Pinpoint the cell where the given text exists, returning its (x, y) midpoint coordinate. 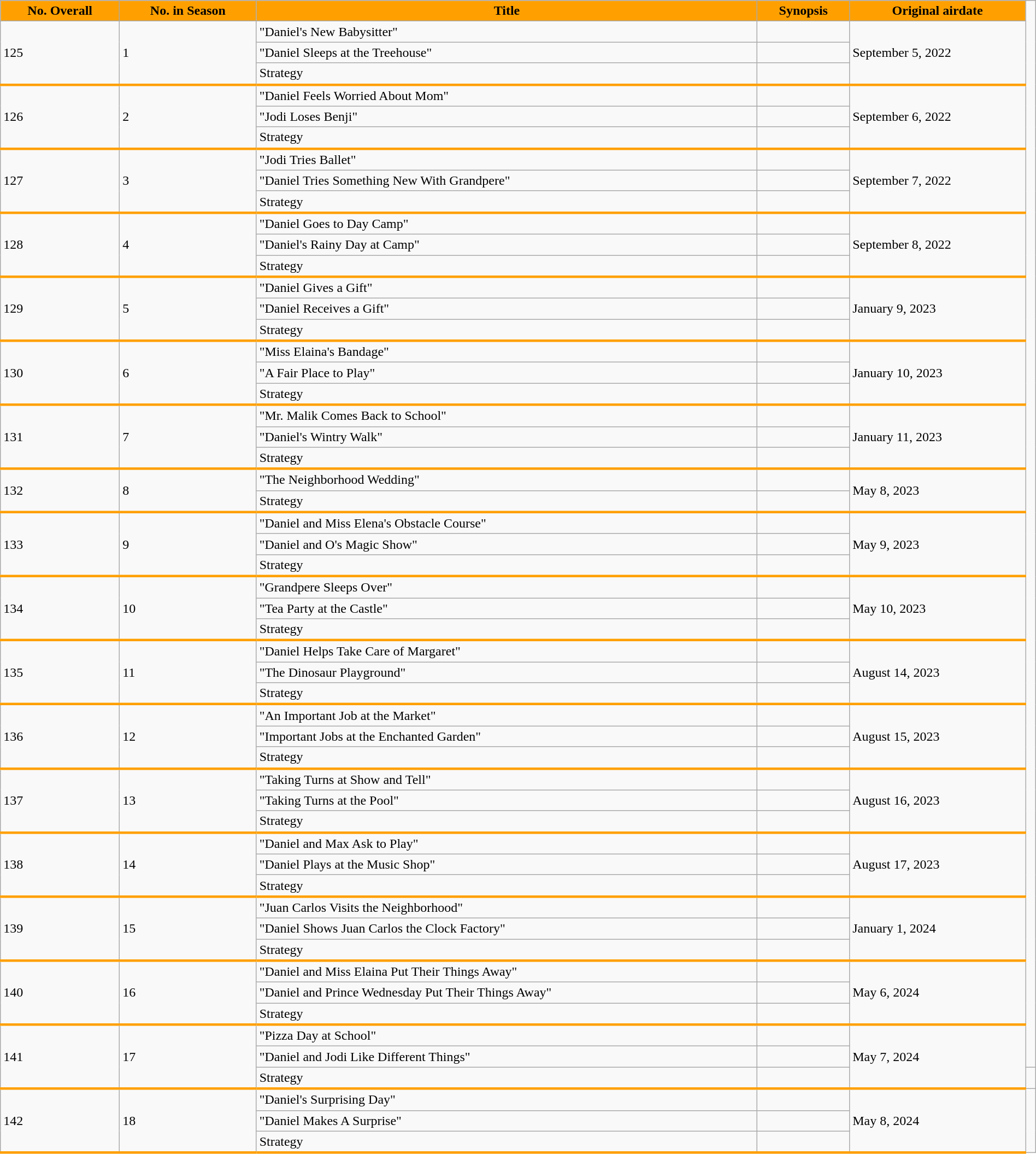
"Tea Party at the Castle" (507, 608)
"Daniel and O's Magic Show" (507, 544)
130 (60, 373)
1 (188, 53)
138 (60, 865)
August 16, 2023 (938, 800)
August 14, 2023 (938, 672)
11 (188, 672)
"Daniel Plays at the Music Shop" (507, 864)
August 17, 2023 (938, 865)
May 10, 2023 (938, 608)
September 8, 2022 (938, 245)
128 (60, 245)
"A Fair Place to Play" (507, 373)
"Miss Elaina's Bandage" (507, 352)
13 (188, 800)
18 (188, 1121)
January 9, 2023 (938, 308)
5 (188, 308)
"An Important Job at the Market" (507, 715)
January 1, 2024 (938, 928)
May 8, 2023 (938, 491)
140 (60, 993)
"Daniel Shows Juan Carlos the Clock Factory" (507, 928)
139 (60, 928)
141 (60, 1056)
137 (60, 800)
"Daniel's Rainy Day at Camp" (507, 244)
14 (188, 865)
"Daniel and Prince Wednesday Put Their Things Away" (507, 993)
"The Neighborhood Wedding" (507, 480)
16 (188, 993)
127 (60, 180)
133 (60, 544)
No. in Season (188, 11)
May 8, 2024 (938, 1121)
"Daniel's Wintry Walk" (507, 437)
2 (188, 116)
"Daniel and Max Ask to Play" (507, 843)
"Daniel Receives a Gift" (507, 309)
6 (188, 373)
May 6, 2024 (938, 993)
"Pizza Day at School" (507, 1035)
132 (60, 491)
9 (188, 544)
"Daniel's New Babysitter" (507, 32)
"Daniel Sleeps at the Treehouse" (507, 52)
131 (60, 436)
126 (60, 116)
September 6, 2022 (938, 116)
134 (60, 608)
January 10, 2023 (938, 373)
"The Dinosaur Playground" (507, 672)
10 (188, 608)
8 (188, 491)
17 (188, 1056)
4 (188, 245)
January 11, 2023 (938, 436)
"Jodi Loses Benji" (507, 116)
"Important Jobs at the Enchanted Garden" (507, 736)
August 15, 2023 (938, 736)
Original airdate (938, 11)
"Daniel Feels Worried About Mom" (507, 95)
"Juan Carlos Visits the Neighborhood" (507, 907)
"Daniel's Surprising Day" (507, 1099)
Title (507, 11)
"Daniel Gives a Gift" (507, 288)
15 (188, 928)
May 9, 2023 (938, 544)
"Daniel and Jodi Like Different Things" (507, 1057)
"Jodi Tries Ballet" (507, 160)
129 (60, 308)
"Daniel Tries Something New With Grandpere" (507, 180)
No. Overall (60, 11)
3 (188, 180)
"Daniel and Miss Elaina Put Their Things Away" (507, 971)
"Daniel Goes to Day Camp" (507, 224)
142 (60, 1121)
7 (188, 436)
May 7, 2024 (938, 1056)
September 7, 2022 (938, 180)
"Mr. Malik Comes Back to School" (507, 415)
Synopsis (803, 11)
September 5, 2022 (938, 53)
"Daniel and Miss Elena's Obstacle Course" (507, 523)
136 (60, 736)
"Taking Turns at the Pool" (507, 800)
135 (60, 672)
"Daniel Makes A Surprise" (507, 1121)
"Grandpere Sleeps Over" (507, 587)
"Taking Turns at Show and Tell" (507, 780)
"Daniel Helps Take Care of Margaret" (507, 651)
12 (188, 736)
125 (60, 53)
